From the cell containing the given text, extract its center point as [x, y] coordinate. 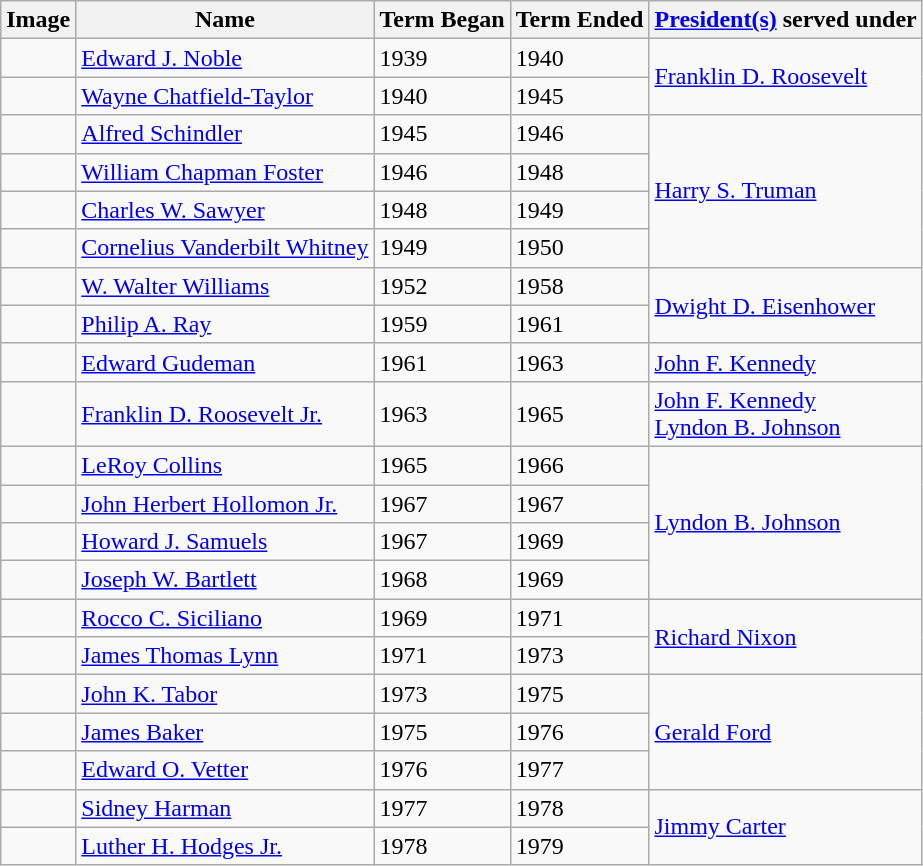
1958 [580, 286]
Franklin D. Roosevelt Jr. [225, 414]
James Baker [225, 732]
Luther H. Hodges Jr. [225, 846]
Wayne Chatfield-Taylor [225, 96]
Philip A. Ray [225, 324]
Edward Gudeman [225, 362]
1979 [580, 846]
Name [225, 20]
Dwight D. Eisenhower [786, 305]
Jimmy Carter [786, 827]
William Chapman Foster [225, 172]
John F. KennedyLyndon B. Johnson [786, 414]
Richard Nixon [786, 637]
Edward O. Vetter [225, 770]
Cornelius Vanderbilt Whitney [225, 248]
Image [38, 20]
1968 [442, 580]
President(s) served under [786, 20]
Joseph W. Bartlett [225, 580]
Edward J. Noble [225, 58]
Charles W. Sawyer [225, 210]
Franklin D. Roosevelt [786, 77]
Alfred Schindler [225, 134]
John K. Tabor [225, 694]
Harry S. Truman [786, 191]
LeRoy Collins [225, 465]
Rocco C. Siciliano [225, 618]
James Thomas Lynn [225, 656]
1939 [442, 58]
W. Walter Williams [225, 286]
Sidney Harman [225, 808]
Lyndon B. Johnson [786, 522]
1952 [442, 286]
Howard J. Samuels [225, 542]
Term Began [442, 20]
Term Ended [580, 20]
John F. Kennedy [786, 362]
1966 [580, 465]
Gerald Ford [786, 732]
1959 [442, 324]
1950 [580, 248]
John Herbert Hollomon Jr. [225, 503]
